Find where the given text appears and provide that cell's center as [x, y] coordinate. 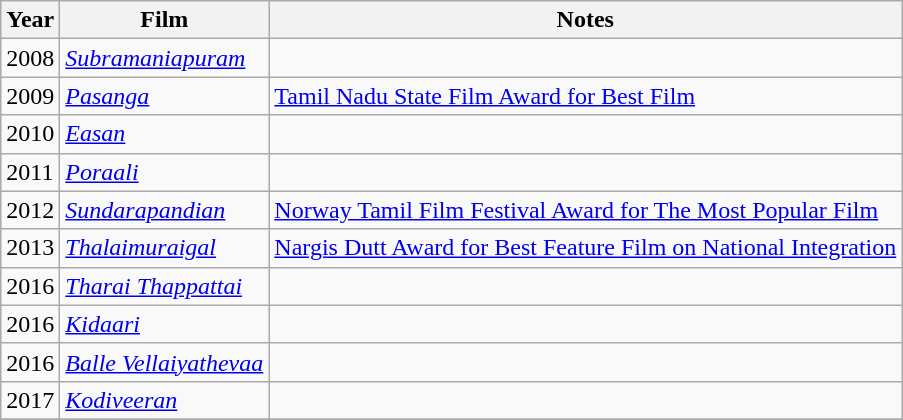
Pasanga [164, 96]
2017 [30, 400]
Sundarapandian [164, 210]
Norway Tamil Film Festival Award for The Most Popular Film [586, 210]
Balle Vellaiyathevaa [164, 362]
Nargis Dutt Award for Best Feature Film on National Integration [586, 248]
Film [164, 20]
2013 [30, 248]
2011 [30, 172]
Poraali [164, 172]
Easan [164, 134]
2012 [30, 210]
Tharai Thappattai [164, 286]
Thalaimuraigal [164, 248]
Subramaniapuram [164, 58]
Tamil Nadu State Film Award for Best Film [586, 96]
2008 [30, 58]
2009 [30, 96]
Kidaari [164, 324]
2010 [30, 134]
Year [30, 20]
Kodiveeran [164, 400]
Notes [586, 20]
